For the text-containing cell, return its midpoint in (X, Y) coordinate format. 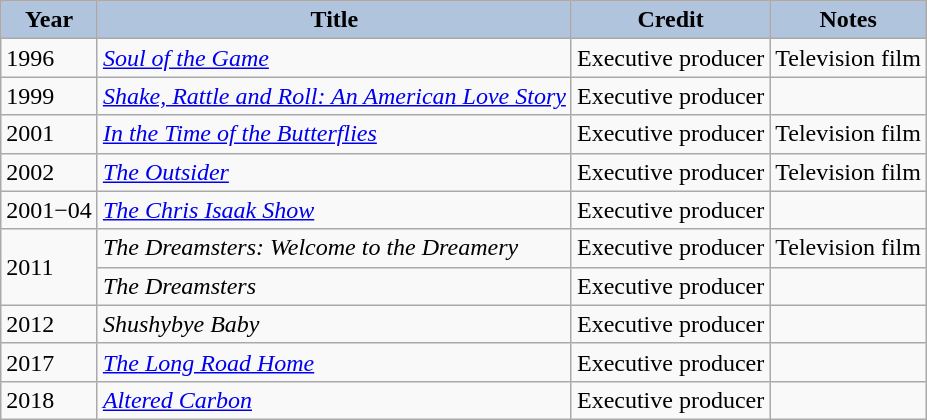
2012 (50, 324)
Altered Carbon (334, 400)
Shushybye Baby (334, 324)
1996 (50, 58)
2018 (50, 400)
In the Time of the Butterflies (334, 134)
Credit (670, 20)
Shake, Rattle and Roll: An American Love Story (334, 96)
Year (50, 20)
2001 (50, 134)
2017 (50, 362)
Notes (848, 20)
1999 (50, 96)
Title (334, 20)
The Chris Isaak Show (334, 210)
The Dreamsters: Welcome to the Dreamery (334, 248)
2002 (50, 172)
The Outsider (334, 172)
The Dreamsters (334, 286)
Soul of the Game (334, 58)
2001−04 (50, 210)
2011 (50, 267)
The Long Road Home (334, 362)
